Capture the cell that displays the provided text and extract its (X, Y) central coordinate. 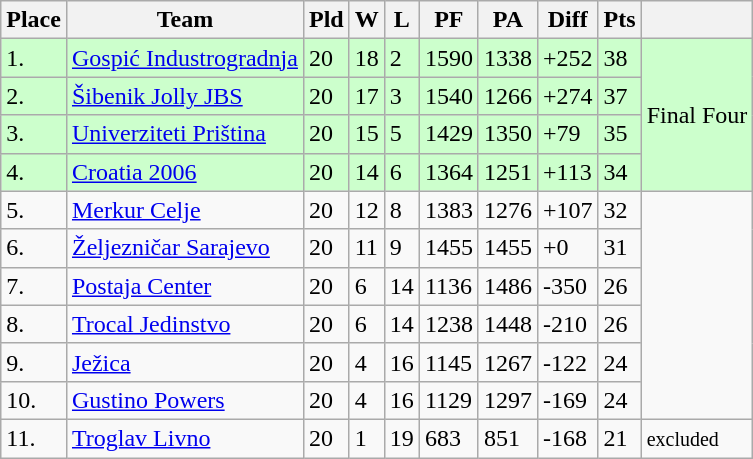
+0 (568, 248)
35 (620, 134)
Merkur Celje (184, 210)
3. (34, 134)
Troglav Livno (184, 438)
1297 (508, 400)
1429 (448, 134)
2. (34, 96)
15 (366, 134)
Final Four (697, 115)
1. (34, 58)
851 (508, 438)
W (366, 20)
Šibenik Jolly JBS (184, 96)
-169 (568, 400)
1540 (448, 96)
32 (620, 210)
+113 (568, 172)
-122 (568, 362)
Univerziteti Priština (184, 134)
8 (402, 210)
10. (34, 400)
Pts (620, 20)
1338 (508, 58)
37 (620, 96)
Željezničar Sarajevo (184, 248)
+252 (568, 58)
1448 (508, 324)
21 (620, 438)
1266 (508, 96)
Ježica (184, 362)
Postaja Center (184, 286)
5 (402, 134)
8. (34, 324)
9 (402, 248)
1364 (448, 172)
PA (508, 20)
38 (620, 58)
1 (366, 438)
12 (366, 210)
11 (366, 248)
Team (184, 20)
1145 (448, 362)
Place (34, 20)
1486 (508, 286)
1383 (448, 210)
-168 (568, 438)
1590 (448, 58)
17 (366, 96)
1276 (508, 210)
1129 (448, 400)
19 (402, 438)
2 (402, 58)
-350 (568, 286)
9. (34, 362)
5. (34, 210)
1136 (448, 286)
7. (34, 286)
34 (620, 172)
Pld (326, 20)
6. (34, 248)
+274 (568, 96)
+79 (568, 134)
1350 (508, 134)
Croatia 2006 (184, 172)
31 (620, 248)
4. (34, 172)
PF (448, 20)
11. (34, 438)
Diff (568, 20)
1267 (508, 362)
Trocal Jedinstvo (184, 324)
683 (448, 438)
+107 (568, 210)
-210 (568, 324)
1251 (508, 172)
Gustino Powers (184, 400)
Gospić Industrogradnja (184, 58)
excluded (697, 438)
3 (402, 96)
1238 (448, 324)
18 (366, 58)
L (402, 20)
